For the text-containing cell, return its midpoint in [x, y] coordinate format. 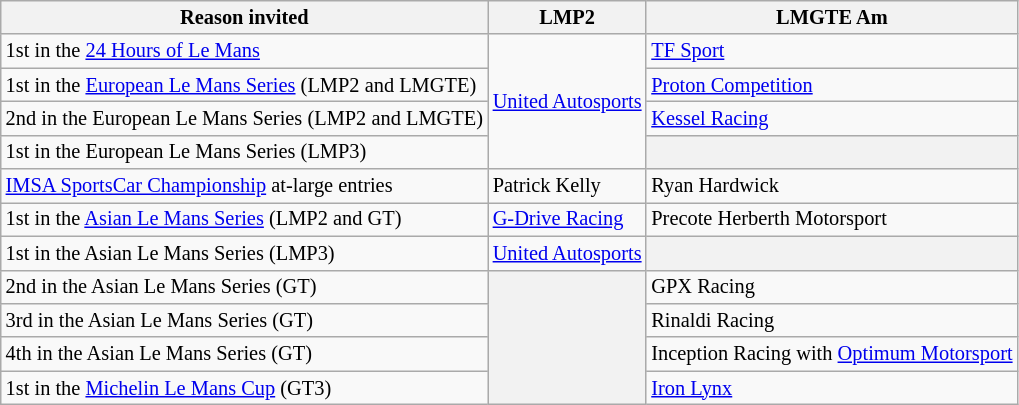
G-Drive Racing [568, 219]
LMGTE Am [832, 17]
TF Sport [832, 51]
GPX Racing [832, 287]
1st in the European Le Mans Series (LMP3) [244, 152]
1st in the Michelin Le Mans Cup (GT3) [244, 388]
4th in the Asian Le Mans Series (GT) [244, 354]
Reason invited [244, 17]
Patrick Kelly [568, 186]
Kessel Racing [832, 118]
Proton Competition [832, 85]
3rd in the Asian Le Mans Series (GT) [244, 320]
1st in the Asian Le Mans Series (LMP2 and GT) [244, 219]
2nd in the European Le Mans Series (LMP2 and LMGTE) [244, 118]
Rinaldi Racing [832, 320]
Precote Herberth Motorsport [832, 219]
Iron Lynx [832, 388]
IMSA SportsCar Championship at-large entries [244, 186]
Ryan Hardwick [832, 186]
1st in the Asian Le Mans Series (LMP3) [244, 253]
2nd in the Asian Le Mans Series (GT) [244, 287]
1st in the 24 Hours of Le Mans [244, 51]
1st in the European Le Mans Series (LMP2 and LMGTE) [244, 85]
LMP2 [568, 17]
Inception Racing with Optimum Motorsport [832, 354]
